Detect which cell encompasses the target text, then output its [X, Y] center coordinate. 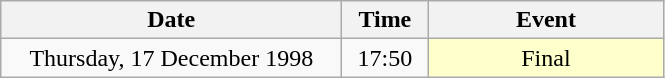
Thursday, 17 December 1998 [172, 58]
Date [172, 20]
Event [546, 20]
17:50 [385, 58]
Time [385, 20]
Final [546, 58]
